From the cell containing the given text, extract its center point as [X, Y] coordinate. 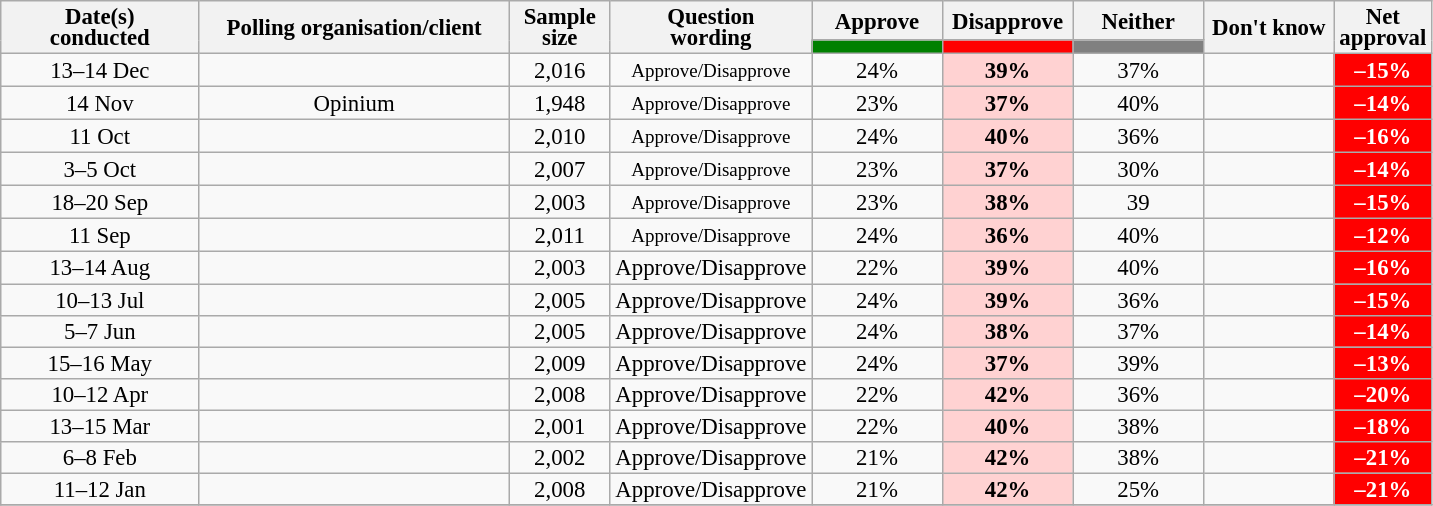
Sample size [560, 28]
1,948 [560, 104]
3–5 Oct [100, 170]
–13% [1383, 363]
2,016 [560, 70]
15–16 May [100, 363]
13–15 Mar [100, 426]
14 Nov [100, 104]
13–14 Aug [100, 268]
13–14 Dec [100, 70]
5–7 Jun [100, 331]
11–12 Jan [100, 489]
2,010 [560, 136]
Opinium [354, 104]
30% [1138, 170]
–12% [1383, 236]
Neither [1138, 20]
25% [1138, 489]
6–8 Feb [100, 458]
Approve [878, 20]
–20% [1383, 394]
Questionwording [711, 28]
11 Sep [100, 236]
11 Oct [100, 136]
Disapprove [1008, 20]
18–20 Sep [100, 202]
2,002 [560, 458]
Date(s)conducted [100, 28]
2,007 [560, 170]
Polling organisation/client [354, 28]
Net approval [1383, 28]
10–13 Jul [100, 300]
10–12 Apr [100, 394]
2,009 [560, 363]
–18% [1383, 426]
2,011 [560, 236]
Don't know [1268, 28]
39 [1138, 202]
2,001 [560, 426]
